From the cell containing the given text, extract its center point as (X, Y) coordinate. 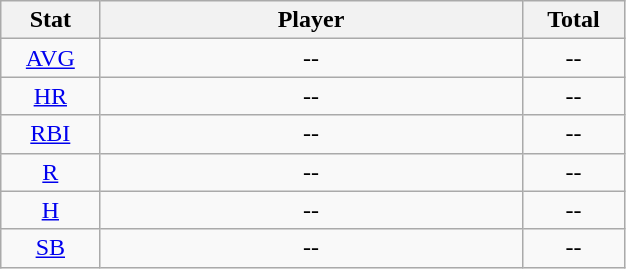
SB (50, 248)
Total (574, 20)
AVG (50, 58)
R (50, 172)
Player (311, 20)
RBI (50, 134)
HR (50, 96)
Stat (50, 20)
H (50, 210)
